Find where the given text appears and provide that cell's center as [x, y] coordinate. 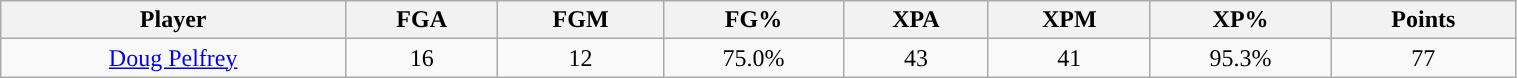
77 [1424, 58]
Player [174, 20]
75.0% [753, 58]
FGA [422, 20]
43 [916, 58]
95.3% [1240, 58]
XPA [916, 20]
FG% [753, 20]
16 [422, 58]
Doug Pelfrey [174, 58]
Points [1424, 20]
XPM [1069, 20]
41 [1069, 58]
XP% [1240, 20]
FGM [580, 20]
12 [580, 58]
